Search for the cell housing the specified text and yield its [x, y] center coordinate. 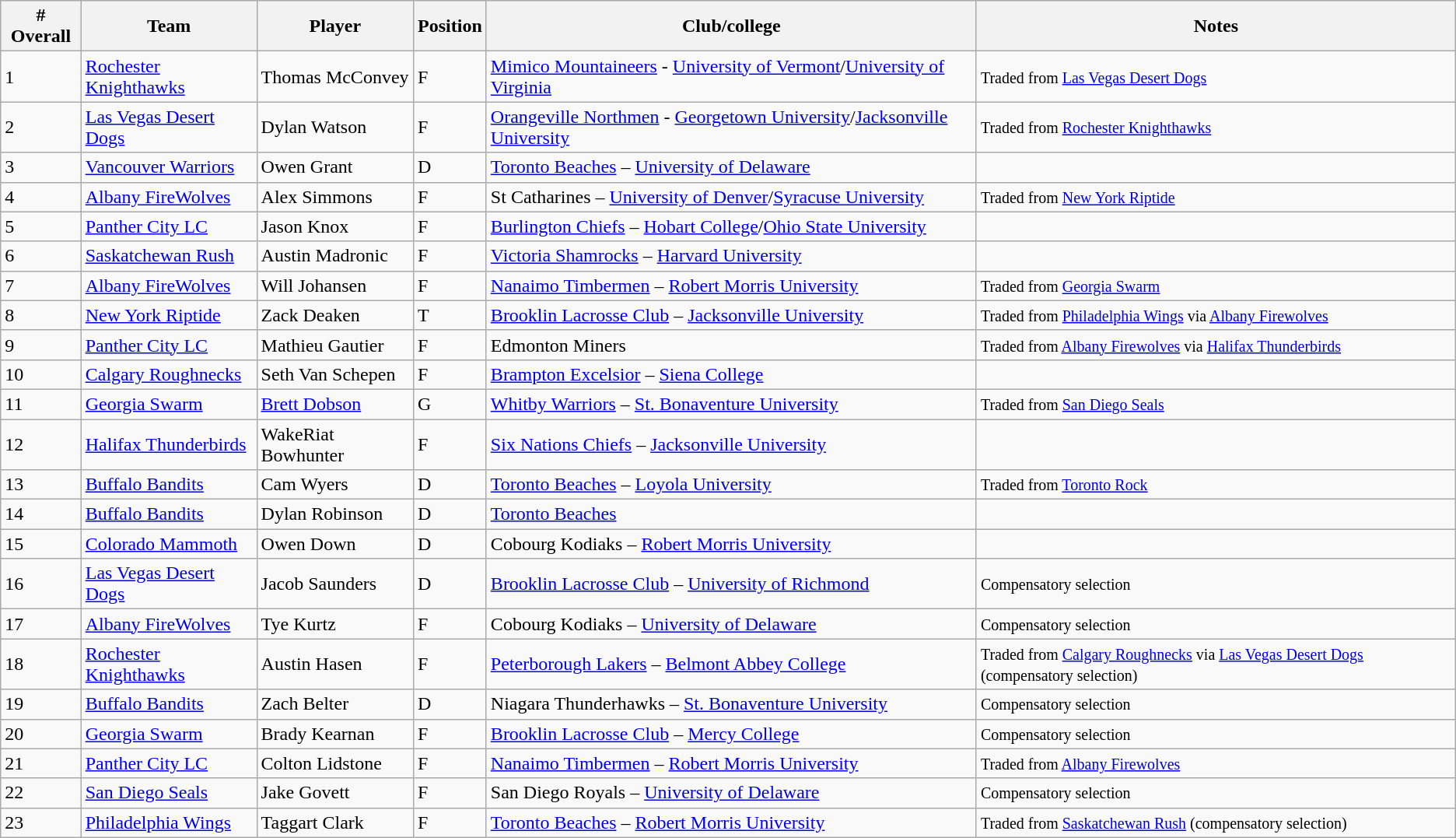
Brady Kearnan [335, 734]
Mimico Mountaineers - University of Vermont/University of Virginia [731, 76]
Owen Grant [335, 167]
Cam Wyers [335, 485]
Player [335, 26]
Edmonton Miners [731, 345]
Vancouver Warriors [169, 167]
Traded from Las Vegas Desert Dogs [1216, 76]
Peterborough Lakers – Belmont Abbey College [731, 664]
22 [40, 793]
Brett Dobson [335, 404]
Jake Govett [335, 793]
Tye Kurtz [335, 624]
Colorado Mammoth [169, 544]
Seth Van Schepen [335, 374]
23 [40, 822]
Taggart Clark [335, 822]
Owen Down [335, 544]
3 [40, 167]
Traded from Saskatchewan Rush (compensatory selection) [1216, 822]
Brooklin Lacrosse Club – Jacksonville University [731, 315]
18 [40, 664]
Notes [1216, 26]
21 [40, 763]
Orangeville Northmen - Georgetown University/Jacksonville University [731, 128]
11 [40, 404]
Traded from Georgia Swarm [1216, 286]
20 [40, 734]
Traded from Toronto Rock [1216, 485]
Niagara Thunderhawks – St. Bonaventure University [731, 704]
Six Nations Chiefs – Jacksonville University [731, 444]
Zach Belter [335, 704]
Zack Deaken [335, 315]
Traded from Albany Firewolves [1216, 763]
8 [40, 315]
San Diego Seals [169, 793]
Calgary Roughnecks [169, 374]
1 [40, 76]
Thomas McConvey [335, 76]
Austin Madronic [335, 256]
4 [40, 197]
Toronto Beaches – Loyola University [731, 485]
Traded from New York Riptide [1216, 197]
San Diego Royals – University of Delaware [731, 793]
15 [40, 544]
Brooklin Lacrosse Club – Mercy College [731, 734]
Brooklin Lacrosse Club – University of Richmond [731, 584]
Traded from Albany Firewolves via Halifax Thunderbirds [1216, 345]
Alex Simmons [335, 197]
5 [40, 226]
Traded from Calgary Roughnecks via Las Vegas Desert Dogs (compensatory selection) [1216, 664]
6 [40, 256]
13 [40, 485]
Traded from Philadelphia Wings via Albany Firewolves [1216, 315]
Team [169, 26]
Austin Hasen [335, 664]
2 [40, 128]
7 [40, 286]
Philadelphia Wings [169, 822]
Burlington Chiefs – Hobart College/Ohio State University [731, 226]
WakeRiat Bowhunter [335, 444]
19 [40, 704]
16 [40, 584]
Club/college [731, 26]
Halifax Thunderbirds [169, 444]
17 [40, 624]
Traded from San Diego Seals [1216, 404]
Toronto Beaches [731, 514]
Victoria Shamrocks – Harvard University [731, 256]
14 [40, 514]
Mathieu Gautier [335, 345]
9 [40, 345]
Traded from Rochester Knighthawks [1216, 128]
Position [450, 26]
Toronto Beaches – University of Delaware [731, 167]
T [450, 315]
Will Johansen [335, 286]
Jason Knox [335, 226]
# Overall [40, 26]
Jacob Saunders [335, 584]
Dylan Robinson [335, 514]
Cobourg Kodiaks – Robert Morris University [731, 544]
Toronto Beaches – Robert Morris University [731, 822]
Whitby Warriors – St. Bonaventure University [731, 404]
G [450, 404]
10 [40, 374]
St Catharines – University of Denver/Syracuse University [731, 197]
New York Riptide [169, 315]
12 [40, 444]
Dylan Watson [335, 128]
Cobourg Kodiaks – University of Delaware [731, 624]
Brampton Excelsior – Siena College [731, 374]
Saskatchewan Rush [169, 256]
Colton Lidstone [335, 763]
